Determine the [X, Y] coordinate at the center of the cell enclosing the given text.  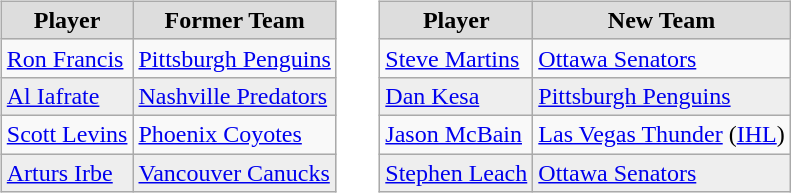
Nashville Predators [234, 96]
Jason McBain [456, 134]
Al Iafrate [67, 96]
Former Team [234, 20]
Phoenix Coyotes [234, 134]
New Team [662, 20]
Vancouver Canucks [234, 173]
Ron Francis [67, 58]
Scott Levins [67, 134]
Las Vegas Thunder (IHL) [662, 134]
Dan Kesa [456, 96]
Steve Martins [456, 58]
Arturs Irbe [67, 173]
Stephen Leach [456, 173]
